Output the (X, Y) coordinate of the center of the cell containing the given text.  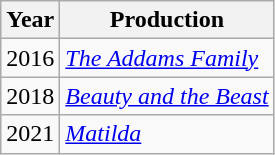
Beauty and the Beast (167, 96)
Matilda (167, 134)
2018 (30, 96)
2021 (30, 134)
Production (167, 20)
Year (30, 20)
2016 (30, 58)
The Addams Family (167, 58)
